Determine the [x, y] coordinate at the center of the cell enclosing the given text.  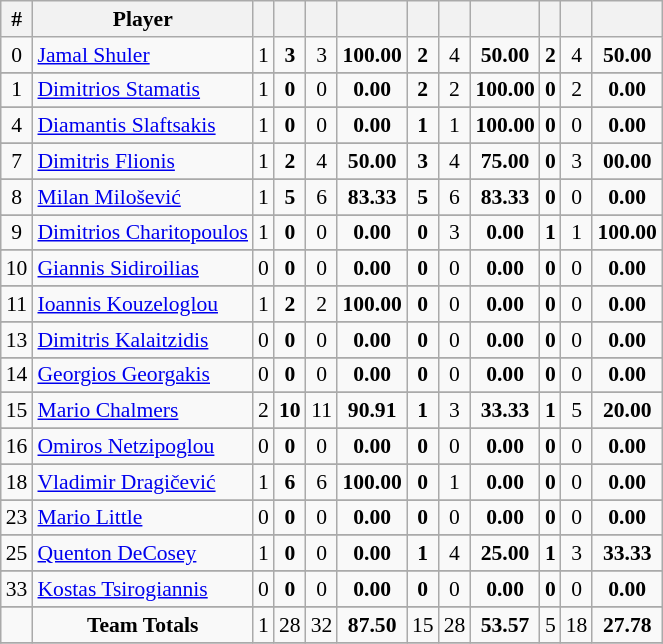
Dimitrios Stamatis [142, 90]
87.50 [372, 625]
27.78 [626, 625]
90.91 [372, 411]
# [17, 19]
25.00 [504, 554]
33 [17, 589]
8 [17, 197]
7 [17, 162]
25 [17, 554]
16 [17, 447]
14 [17, 375]
Omiros Netzipoglou [142, 447]
Player [142, 19]
Mario Little [142, 518]
Jamal Shuler [142, 55]
32 [322, 625]
Milan Milošević [142, 197]
23 [17, 518]
Vladimir Dragičević [142, 482]
00.00 [626, 162]
Ioannis Kouzeloglou [142, 304]
53.57 [504, 625]
Dimitris Flionis [142, 162]
Quenton DeCosey [142, 554]
Diamantis Slaftsakis [142, 126]
Giannis Sidiroilias [142, 269]
Dimitrios Charitopoulos [142, 233]
20.00 [626, 411]
Dimitris Kalaitzidis [142, 340]
Mario Chalmers [142, 411]
13 [17, 340]
Kostas Tsirogiannis [142, 589]
9 [17, 233]
Team Totals [142, 625]
75.00 [504, 162]
Georgios Georgakis [142, 375]
